Determine the (x, y) coordinate at the center of the cell enclosing the given text.  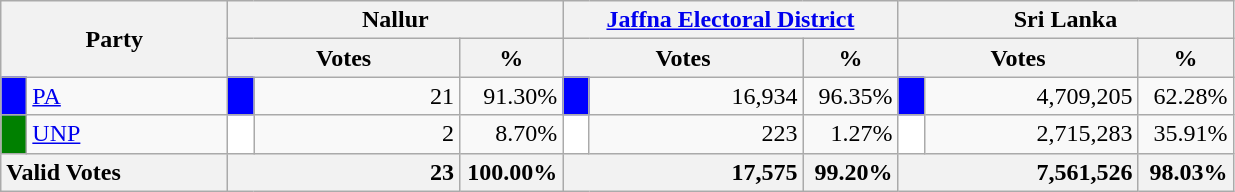
17,575 (683, 172)
Valid Votes (114, 172)
62.28% (1186, 96)
8.70% (510, 134)
2,715,283 (1031, 134)
Jaffna Electoral District (730, 20)
99.20% (850, 172)
223 (696, 134)
91.30% (510, 96)
Nallur (396, 20)
35.91% (1186, 134)
98.03% (1186, 172)
4,709,205 (1031, 96)
Sri Lanka (1066, 20)
7,561,526 (1018, 172)
21 (357, 96)
PA (128, 96)
16,934 (696, 96)
2 (357, 134)
UNP (128, 134)
Party (114, 39)
1.27% (850, 134)
23 (344, 172)
96.35% (850, 96)
100.00% (510, 172)
